Pinpoint the cell where the given text exists, returning its (x, y) midpoint coordinate. 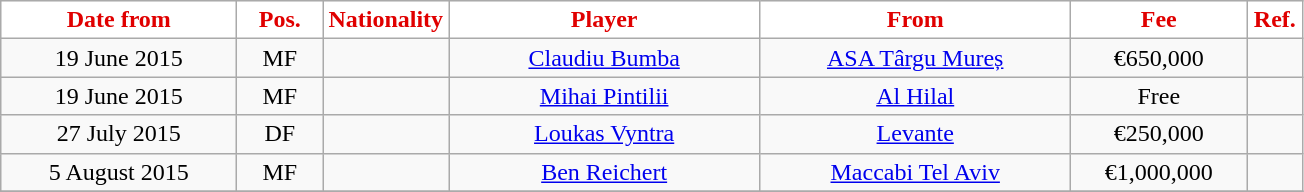
Levante (916, 134)
Claudiu Bumba (604, 58)
Free (1159, 96)
5 August 2015 (119, 172)
Pos. (280, 20)
27 July 2015 (119, 134)
Mihai Pintilii (604, 96)
From (916, 20)
Player (604, 20)
Nationality (386, 20)
DF (280, 134)
Loukas Vyntra (604, 134)
€250,000 (1159, 134)
Al Hilal (916, 96)
ASA Târgu Mureș (916, 58)
Ben Reichert (604, 172)
€650,000 (1159, 58)
Fee (1159, 20)
€1,000,000 (1159, 172)
Ref. (1275, 20)
Date from (119, 20)
Maccabi Tel Aviv (916, 172)
